Capture the cell that displays the provided text and extract its [x, y] central coordinate. 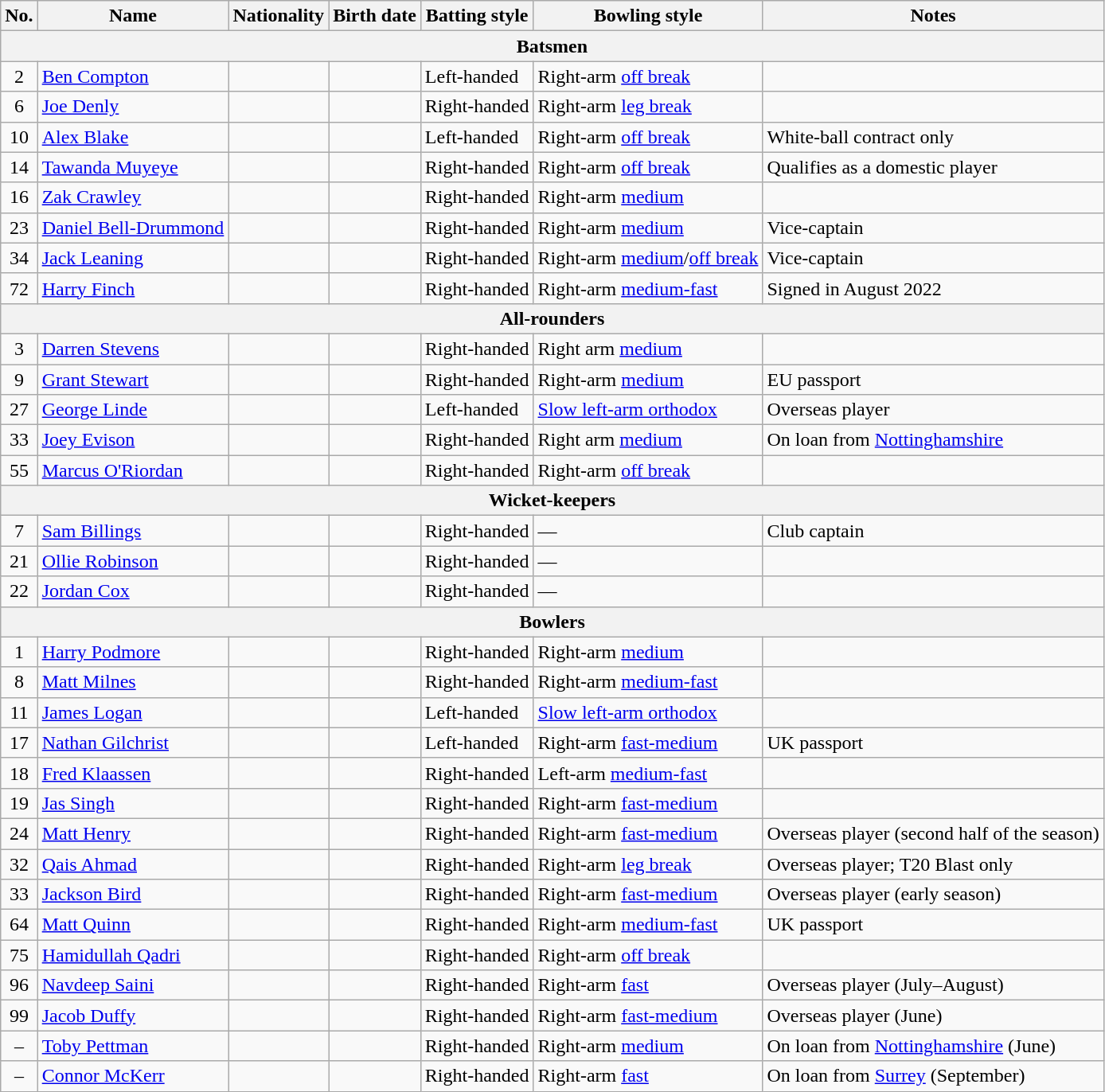
21 [19, 561]
96 [19, 985]
Marcus O'Riordan [133, 470]
16 [19, 197]
Toby Pettman [133, 1046]
10 [19, 137]
All-rounders [552, 318]
No. [19, 16]
Name [133, 16]
18 [19, 773]
27 [19, 410]
34 [19, 258]
Matt Henry [133, 833]
75 [19, 955]
Right-arm medium/off break [648, 258]
19 [19, 803]
Matt Quinn [133, 925]
72 [19, 288]
3 [19, 349]
Birth date [375, 16]
Club captain [933, 531]
Bowling style [648, 16]
Overseas player (June) [933, 1016]
Jas Singh [133, 803]
14 [19, 167]
Joe Denly [133, 107]
Jacob Duffy [133, 1016]
Overseas player; T20 Blast only [933, 864]
Harry Finch [133, 288]
55 [19, 470]
Notes [933, 16]
Matt Milnes [133, 682]
On loan from Nottinghamshire (June) [933, 1046]
Batsmen [552, 46]
Ben Compton [133, 76]
Joey Evison [133, 440]
99 [19, 1016]
Overseas player [933, 410]
7 [19, 531]
Qais Ahmad [133, 864]
Wicket-keepers [552, 501]
Daniel Bell-Drummond [133, 228]
Bowlers [552, 622]
EU passport [933, 380]
George Linde [133, 410]
6 [19, 107]
James Logan [133, 712]
64 [19, 925]
17 [19, 743]
Hamidullah Qadri [133, 955]
Ollie Robinson [133, 561]
Grant Stewart [133, 380]
Batting style [477, 16]
Alex Blake [133, 137]
Fred Klaassen [133, 773]
2 [19, 76]
23 [19, 228]
Harry Podmore [133, 652]
Connor McKerr [133, 1076]
Overseas player (early season) [933, 895]
8 [19, 682]
Tawanda Muyeye [133, 167]
Overseas player (second half of the season) [933, 833]
Overseas player (July–August) [933, 985]
Jackson Bird [133, 895]
32 [19, 864]
Signed in August 2022 [933, 288]
9 [19, 380]
22 [19, 591]
Navdeep Saini [133, 985]
11 [19, 712]
Nationality [279, 16]
Sam Billings [133, 531]
Jack Leaning [133, 258]
Zak Crawley [133, 197]
Qualifies as a domestic player [933, 167]
24 [19, 833]
White-ball contract only [933, 137]
Darren Stevens [133, 349]
Jordan Cox [133, 591]
On loan from Nottinghamshire [933, 440]
1 [19, 652]
Left-arm medium-fast [648, 773]
On loan from Surrey (September) [933, 1076]
Nathan Gilchrist [133, 743]
